Return [X, Y] of the center of cell containing provided text 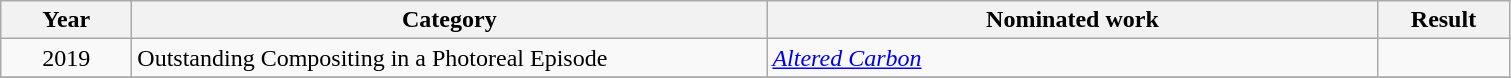
2019 [66, 58]
Year [66, 20]
Category [450, 20]
Result [1444, 20]
Nominated work [1072, 20]
Altered Carbon [1072, 58]
Outstanding Compositing in a Photoreal Episode [450, 58]
